For the text-containing cell, return its midpoint in (X, Y) coordinate format. 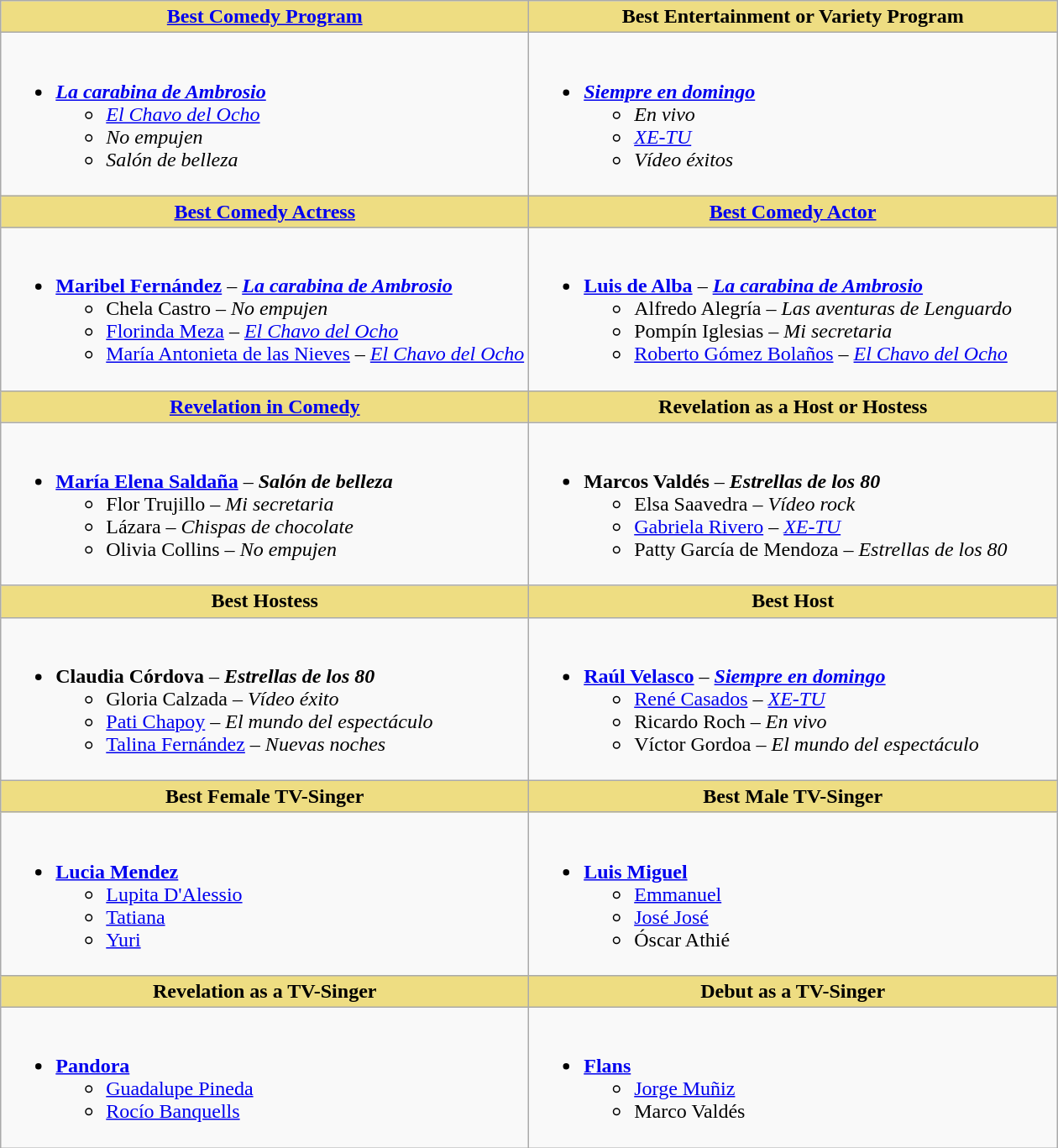
Best Male TV-Singer (793, 796)
Revelation in Comedy (265, 406)
Best Comedy Actor (793, 212)
FlansJorge MuñizMarco Valdés (793, 1077)
Raúl Velasco – Siempre en domingoRené Casados – XE-TURicardo Roch – En vivoVíctor Gordoa – El mundo del espectáculo (793, 699)
Claudia Córdova – Estrellas de los 80Gloria Calzada – Vídeo éxitoPati Chapoy – El mundo del espectáculoTalina Fernández – Nuevas noches (265, 699)
La carabina de AmbrosioEl Chavo del OchoNo empujenSalón de belleza (265, 114)
Revelation as a TV-Singer (265, 991)
Best Hostess (265, 601)
Best Host (793, 601)
Debut as a TV-Singer (793, 991)
PandoraGuadalupe PinedaRocío Banquells (265, 1077)
Best Comedy Actress (265, 212)
María Elena Saldaña – Salón de bellezaFlor Trujillo – Mi secretariaLázara – Chispas de chocolateOlivia Collins – No empujen (265, 504)
Best Comedy Program (265, 17)
Revelation as a Host or Hostess (793, 406)
Luis MiguelEmmanuelJosé JoséÓscar Athié (793, 894)
Siempre en domingoEn vivoXE-TUVídeo éxitos (793, 114)
Best Entertainment or Variety Program (793, 17)
Best Female TV-Singer (265, 796)
Marcos Valdés – Estrellas de los 80Elsa Saavedra – Vídeo rockGabriela Rivero – XE-TUPatty García de Mendoza – Estrellas de los 80 (793, 504)
Lucia MendezLupita D'AlessioTatianaYuri (265, 894)
